Find where the given text appears and provide that cell's center as [X, Y] coordinate. 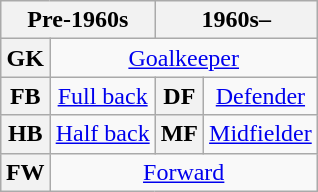
Pre-1960s [78, 20]
Half back [102, 134]
Full back [102, 96]
1960s– [236, 20]
FW [25, 172]
Goalkeeper [184, 58]
HB [25, 134]
MF [179, 134]
Forward [184, 172]
Defender [261, 96]
GK [25, 58]
DF [179, 96]
FB [25, 96]
Midfielder [261, 134]
